From the cell containing the given text, extract its center point as (X, Y) coordinate. 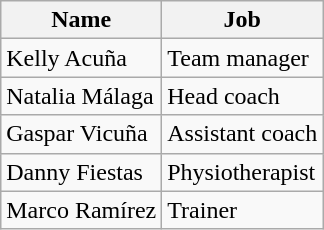
Kelly Acuña (82, 58)
Trainer (242, 210)
Natalia Málaga (82, 96)
Marco Ramírez (82, 210)
Gaspar Vicuña (82, 134)
Assistant coach (242, 134)
Danny Fiestas (82, 172)
Name (82, 20)
Team manager (242, 58)
Physiotherapist (242, 172)
Head coach (242, 96)
Job (242, 20)
